Extract the [X, Y] coordinate from the center of the cell holding the provided text.  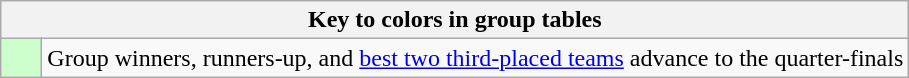
Group winners, runners-up, and best two third-placed teams advance to the quarter-finals [476, 58]
Key to colors in group tables [455, 20]
